Determine the [x, y] coordinate at the center of the cell enclosing the given text.  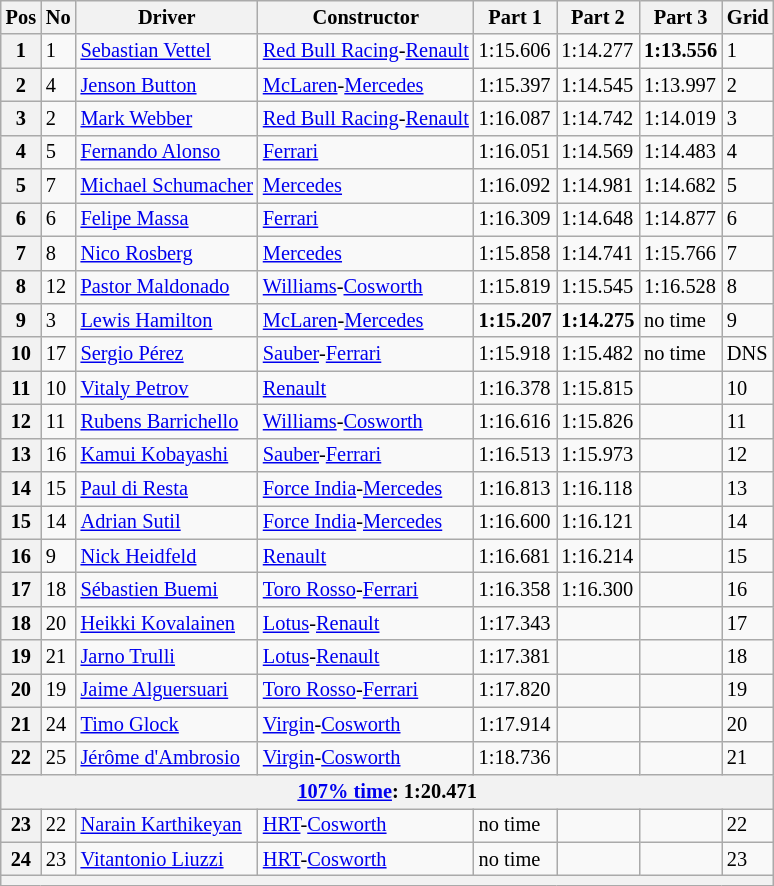
1:14.981 [598, 186]
25 [58, 758]
1:16.092 [516, 186]
1:15.545 [598, 287]
1:16.358 [516, 589]
1:15.606 [516, 51]
1:15.397 [516, 85]
1:14.545 [598, 85]
1:16.214 [598, 556]
1:14.742 [598, 118]
Heikki Kovalainen [167, 623]
Nick Heidfeld [167, 556]
1:16.616 [516, 421]
Sergio Pérez [167, 354]
1:16.813 [516, 489]
1:16.118 [598, 489]
1:16.513 [516, 455]
1:16.681 [516, 556]
1:16.528 [680, 287]
1:15.858 [516, 253]
Nico Rosberg [167, 253]
Fernando Alonso [167, 152]
Jenson Button [167, 85]
1:14.483 [680, 152]
1:13.997 [680, 85]
1:16.309 [516, 219]
1:15.819 [516, 287]
1:13.556 [680, 51]
Pastor Maldonado [167, 287]
1:16.600 [516, 522]
Lewis Hamilton [167, 320]
Paul di Resta [167, 489]
Grid [748, 17]
Vitaly Petrov [167, 388]
1:15.482 [598, 354]
Adrian Sutil [167, 522]
1:14.648 [598, 219]
DNS [748, 354]
Sebastian Vettel [167, 51]
1:18.736 [516, 758]
1:14.277 [598, 51]
Driver [167, 17]
1:17.820 [516, 690]
1:15.207 [516, 320]
No [58, 17]
1:14.275 [598, 320]
Narain Karthikeyan [167, 825]
Part 2 [598, 17]
1:15.766 [680, 253]
1:16.300 [598, 589]
Jérôme d'Ambrosio [167, 758]
Rubens Barrichello [167, 421]
Felipe Massa [167, 219]
Pos [21, 17]
1:17.343 [516, 623]
1:16.051 [516, 152]
Vitantonio Liuzzi [167, 859]
1:15.973 [598, 455]
1:14.682 [680, 186]
Constructor [366, 17]
Michael Schumacher [167, 186]
1:15.826 [598, 421]
1:16.121 [598, 522]
1:17.914 [516, 724]
1:15.815 [598, 388]
1:14.877 [680, 219]
1:16.378 [516, 388]
Part 1 [516, 17]
1:14.569 [598, 152]
1:16.087 [516, 118]
1:17.381 [516, 657]
Mark Webber [167, 118]
Part 3 [680, 17]
1:15.918 [516, 354]
1:14.019 [680, 118]
107% time: 1:20.471 [388, 791]
Timo Glock [167, 724]
Sébastien Buemi [167, 589]
Kamui Kobayashi [167, 455]
Jarno Trulli [167, 657]
Jaime Alguersuari [167, 690]
1:14.741 [598, 253]
